Pinpoint the cell where the given text exists, returning its [x, y] midpoint coordinate. 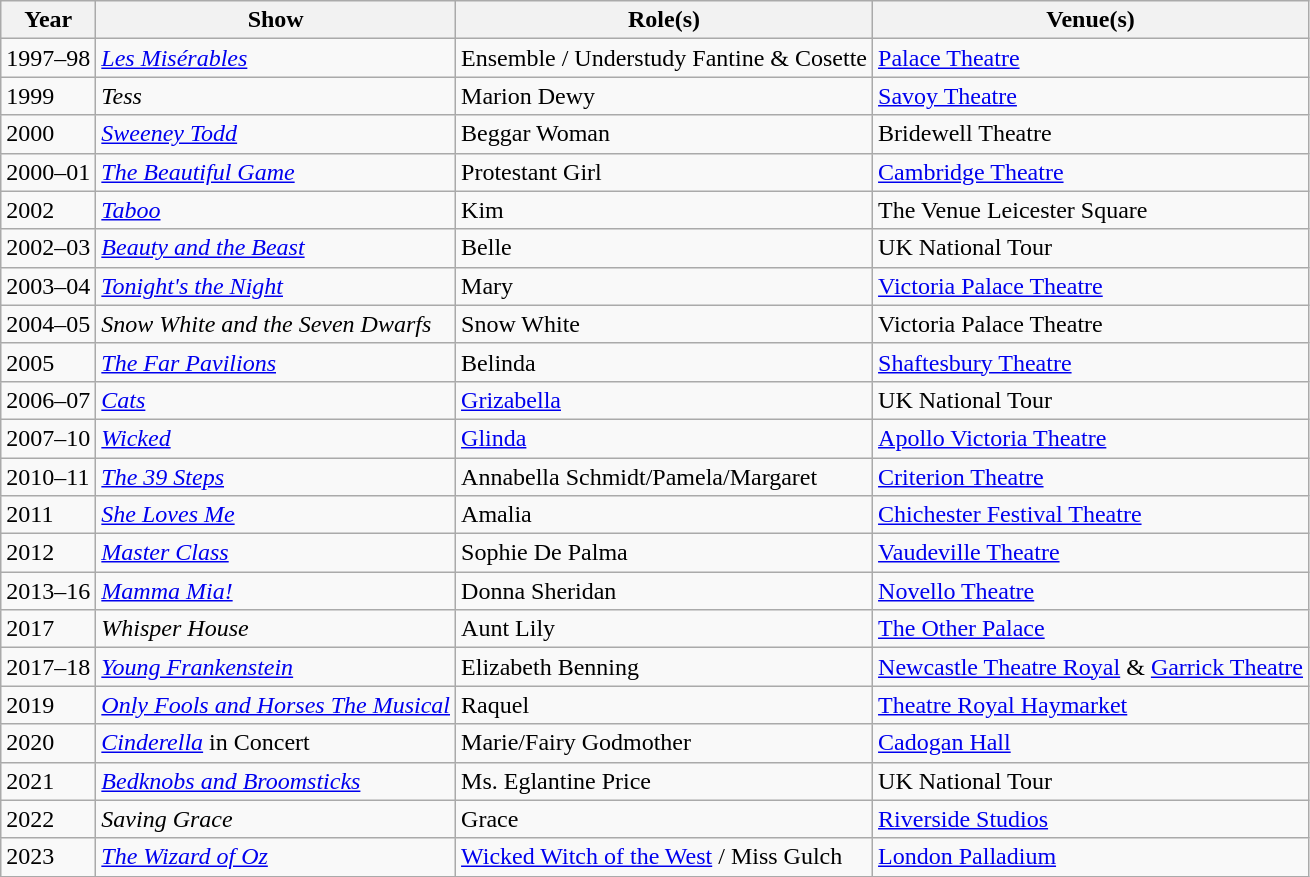
Theatre Royal Haymarket [1091, 705]
Tonight's the Night [276, 286]
Beggar Woman [664, 134]
Sweeney Todd [276, 134]
2023 [48, 857]
Marie/Fairy Godmother [664, 743]
Mamma Mia! [276, 591]
Tess [276, 96]
The Other Palace [1091, 629]
Apollo Victoria Theatre [1091, 438]
2003–04 [48, 286]
Grizabella [664, 400]
Role(s) [664, 20]
Mary [664, 286]
The Far Pavilions [276, 362]
Young Frankenstein [276, 667]
Annabella Schmidt/Pamela/Margaret [664, 477]
Beauty and the Beast [276, 248]
Amalia [664, 515]
Kim [664, 210]
2012 [48, 553]
2022 [48, 819]
Taboo [276, 210]
The 39 Steps [276, 477]
1997–98 [48, 58]
Wicked Witch of the West / Miss Gulch [664, 857]
Bedknobs and Broomsticks [276, 781]
2013–16 [48, 591]
Ms. Eglantine Price [664, 781]
Only Fools and Horses The Musical [276, 705]
2006–07 [48, 400]
2017 [48, 629]
Chichester Festival Theatre [1091, 515]
Palace Theatre [1091, 58]
Snow White and the Seven Dwarfs [276, 324]
Belle [664, 248]
Glinda [664, 438]
2017–18 [48, 667]
Protestant Girl [664, 172]
Raquel [664, 705]
Les Misérables [276, 58]
Savoy Theatre [1091, 96]
2002 [48, 210]
Year [48, 20]
Newcastle Theatre Royal & Garrick Theatre [1091, 667]
Bridewell Theatre [1091, 134]
The Wizard of Oz [276, 857]
Vaudeville Theatre [1091, 553]
Cats [276, 400]
She Loves Me [276, 515]
Riverside Studios [1091, 819]
2000–01 [48, 172]
Donna Sheridan [664, 591]
2004–05 [48, 324]
Novello Theatre [1091, 591]
2011 [48, 515]
2019 [48, 705]
2000 [48, 134]
2020 [48, 743]
Show [276, 20]
Belinda [664, 362]
2010–11 [48, 477]
Shaftesbury Theatre [1091, 362]
Snow White [664, 324]
1999 [48, 96]
London Palladium [1091, 857]
Master Class [276, 553]
2007–10 [48, 438]
2002–03 [48, 248]
Cinderella in Concert [276, 743]
Cambridge Theatre [1091, 172]
Ensemble / Understudy Fantine & Cosette [664, 58]
The Venue Leicester Square [1091, 210]
2005 [48, 362]
Venue(s) [1091, 20]
Sophie De Palma [664, 553]
Marion Dewy [664, 96]
The Beautiful Game [276, 172]
Elizabeth Benning [664, 667]
Aunt Lily [664, 629]
Grace [664, 819]
2021 [48, 781]
Wicked [276, 438]
Saving Grace [276, 819]
Cadogan Hall [1091, 743]
Whisper House [276, 629]
Criterion Theatre [1091, 477]
